Locate the cell with the specified text and output its (x, y) center coordinate. 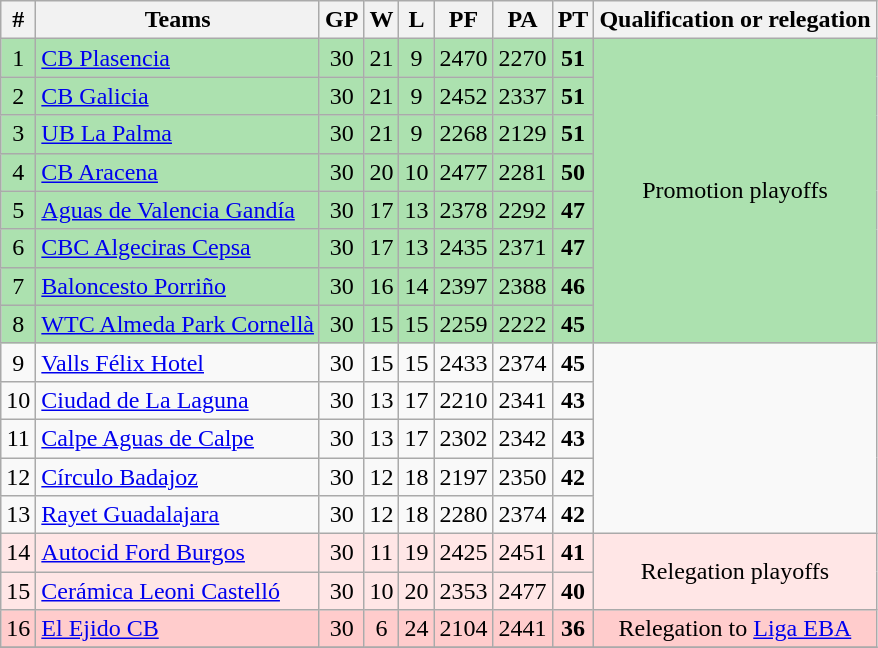
PA (522, 20)
2350 (522, 477)
2222 (522, 324)
41 (573, 553)
4 (18, 172)
2342 (522, 438)
2210 (464, 400)
Valls Félix Hotel (178, 362)
2435 (464, 248)
2378 (464, 210)
Relegation to Liga EBA (735, 629)
3 (18, 134)
CB Plasencia (178, 58)
Autocid Ford Burgos (178, 553)
46 (573, 286)
50 (573, 172)
36 (573, 629)
WTC Almeda Park Cornellà (178, 324)
Rayet Guadalajara (178, 515)
W (382, 20)
2129 (522, 134)
2197 (464, 477)
2433 (464, 362)
2341 (522, 400)
2425 (464, 553)
8 (18, 324)
Círculo Badajoz (178, 477)
2337 (522, 96)
2268 (464, 134)
Baloncesto Porriño (178, 286)
Teams (178, 20)
Calpe Aguas de Calpe (178, 438)
2280 (464, 515)
19 (416, 553)
Promotion playoffs (735, 191)
Cerámica Leoni Castelló (178, 591)
2452 (464, 96)
GP (341, 20)
2388 (522, 286)
Aguas de Valencia Gandía (178, 210)
El Ejido CB (178, 629)
2 (18, 96)
UB La Palma (178, 134)
1 (18, 58)
7 (18, 286)
2281 (522, 172)
2353 (464, 591)
2451 (522, 553)
2470 (464, 58)
L (416, 20)
2371 (522, 248)
2104 (464, 629)
5 (18, 210)
2302 (464, 438)
2441 (522, 629)
24 (416, 629)
2292 (522, 210)
2259 (464, 324)
Relegation playoffs (735, 572)
CBC Algeciras Cepsa (178, 248)
2397 (464, 286)
CB Aracena (178, 172)
Qualification or relegation (735, 20)
Ciudad de La Laguna (178, 400)
CB Galicia (178, 96)
40 (573, 591)
PF (464, 20)
PT (573, 20)
# (18, 20)
2270 (522, 58)
